Search for the cell housing the specified text and yield its [x, y] center coordinate. 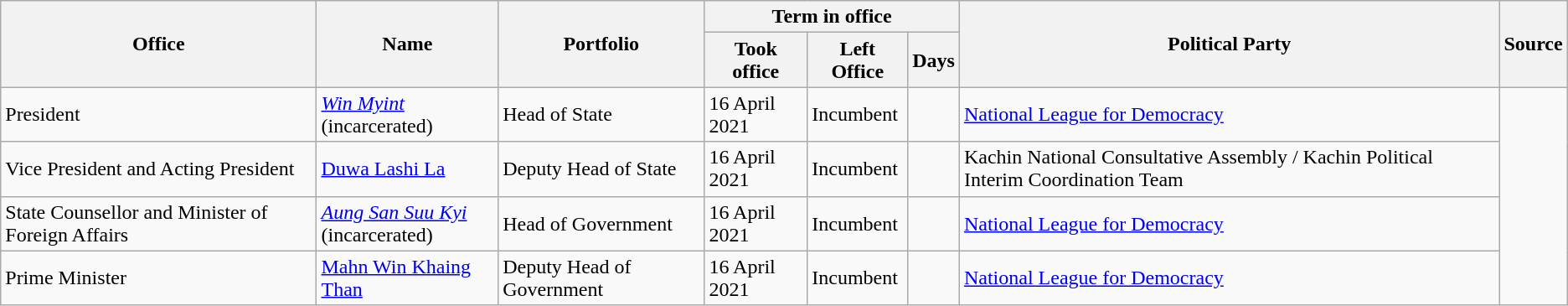
Source [1533, 44]
Term in office [833, 17]
Name [407, 44]
Took office [756, 60]
Days [934, 60]
Portfolio [601, 44]
Head of Government [601, 223]
Duwa Lashi La [407, 169]
Deputy Head of State [601, 169]
State Counsellor and Minister of Foreign Affairs [159, 223]
Deputy Head of Government [601, 278]
Win Myint(incarcerated) [407, 114]
Political Party [1229, 44]
Prime Minister [159, 278]
Office [159, 44]
Head of State [601, 114]
Left Office [858, 60]
Mahn Win Khaing Than [407, 278]
Vice President and Acting President [159, 169]
Aung San Suu Kyi(incarcerated) [407, 223]
President [159, 114]
Kachin National Consultative Assembly / Kachin Political Interim Coordination Team [1229, 169]
